Extract the [x, y] coordinate from the center of the cell holding the provided text.  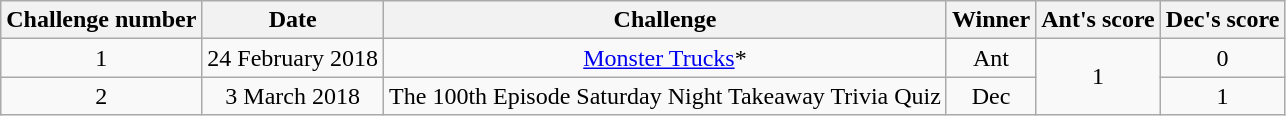
Dec's score [1222, 20]
Challenge number [102, 20]
Monster Trucks* [666, 58]
Ant [990, 58]
Dec [990, 96]
Winner [990, 20]
0 [1222, 58]
2 [102, 96]
Ant's score [1098, 20]
3 March 2018 [293, 96]
Challenge [666, 20]
The 100th Episode Saturday Night Takeaway Trivia Quiz [666, 96]
24 February 2018 [293, 58]
Date [293, 20]
